Pinpoint the cell where the given text exists, returning its [X, Y] midpoint coordinate. 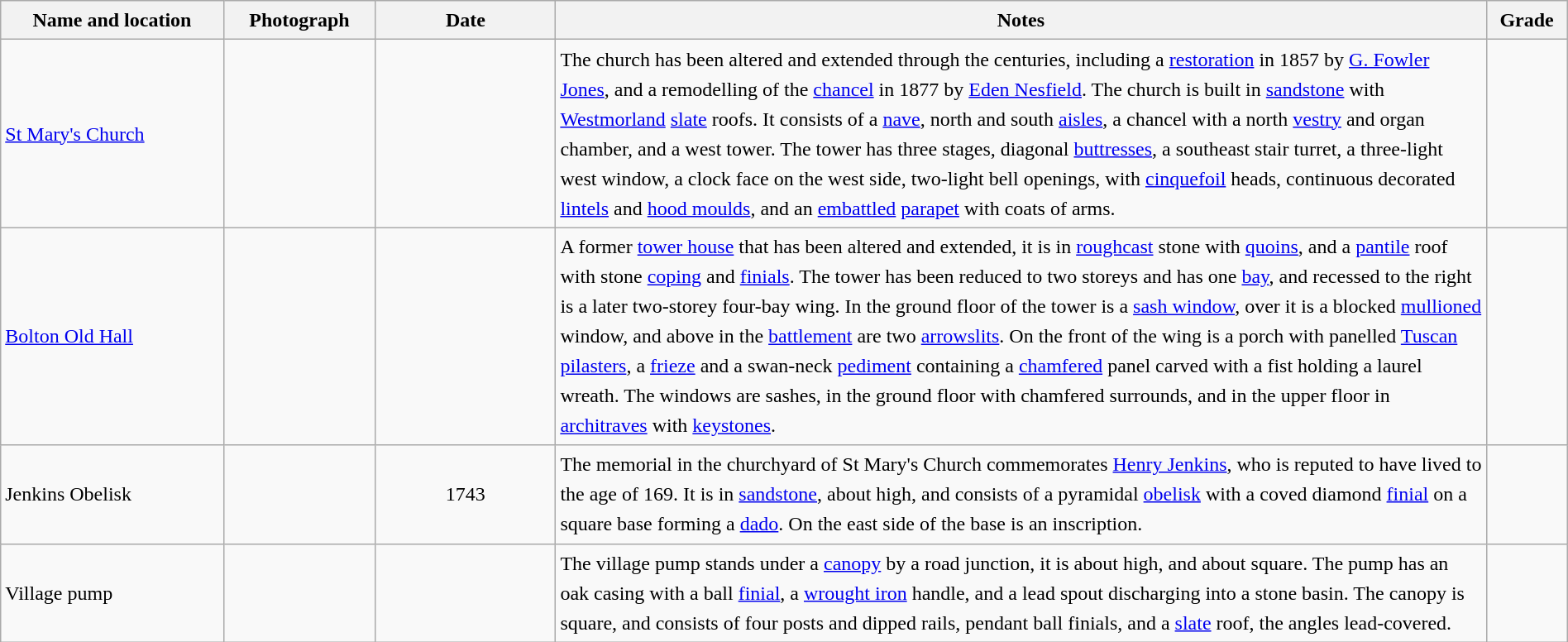
Name and location [112, 20]
Jenkins Obelisk [112, 495]
Village pump [112, 592]
Notes [1021, 20]
Date [466, 20]
Bolton Old Hall [112, 336]
Grade [1527, 20]
Photograph [299, 20]
St Mary's Church [112, 134]
1743 [466, 495]
